Detect which cell encompasses the target text, then output its [X, Y] center coordinate. 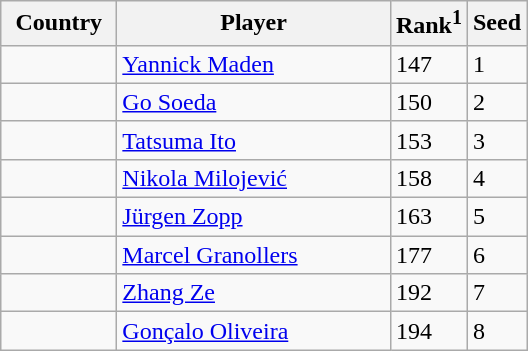
Yannick Maden [254, 64]
163 [428, 217]
158 [428, 178]
Nikola Milojević [254, 178]
Go Soeda [254, 102]
Country [59, 24]
194 [428, 331]
177 [428, 255]
Rank1 [428, 24]
7 [496, 293]
Player [254, 24]
2 [496, 102]
Tatsuma Ito [254, 140]
3 [496, 140]
147 [428, 64]
6 [496, 255]
1 [496, 64]
Zhang Ze [254, 293]
4 [496, 178]
Jürgen Zopp [254, 217]
Gonçalo Oliveira [254, 331]
150 [428, 102]
153 [428, 140]
192 [428, 293]
8 [496, 331]
5 [496, 217]
Seed [496, 24]
Marcel Granollers [254, 255]
